Extract the [X, Y] coordinate from the center of the cell holding the provided text.  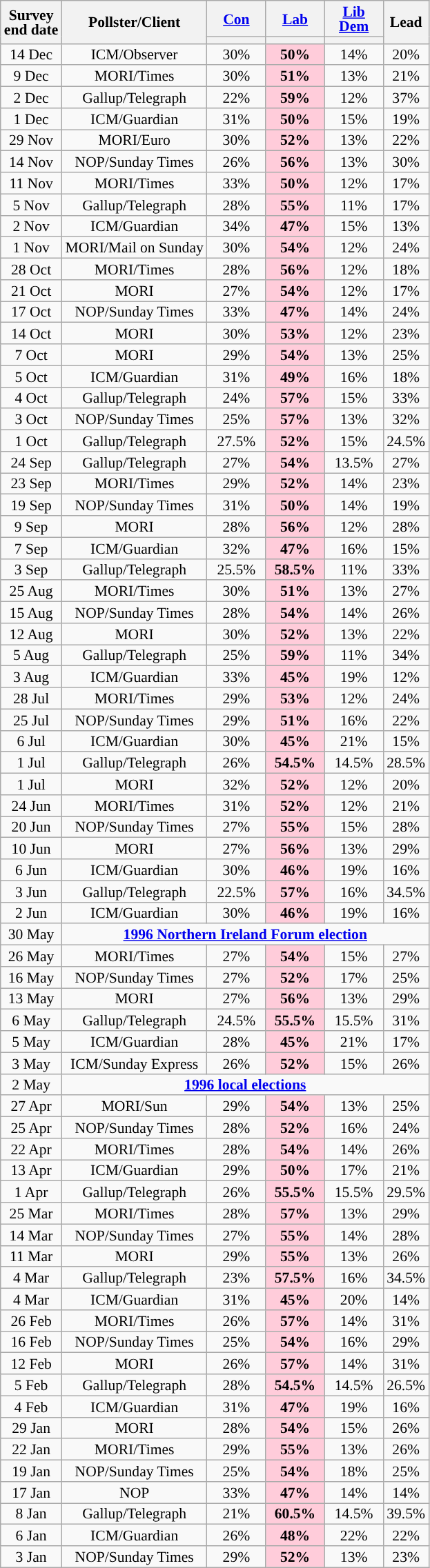
Lab [295, 19]
14 Mar [32, 1234]
13.5% [353, 462]
5 Feb [32, 1385]
23 Sep [32, 484]
14 Nov [32, 161]
6 Jul [32, 741]
29 Nov [32, 141]
11 Nov [32, 183]
29 Jan [32, 1427]
21 Oct [32, 291]
3 Sep [32, 570]
49% [295, 376]
7 Oct [32, 354]
6 May [32, 1021]
2 Jun [32, 913]
9 Dec [32, 76]
17 Oct [32, 312]
37% [406, 98]
11 Mar [32, 1256]
4 Feb [32, 1407]
24 Jun [32, 805]
28.5% [406, 763]
20 Jun [32, 827]
2 Dec [32, 98]
57.5% [295, 1278]
1996 local elections [245, 1084]
6 Jan [32, 1535]
9 Sep [32, 527]
1 Oct [32, 441]
13 May [32, 998]
14 Dec [32, 54]
16 Feb [32, 1342]
29.5% [406, 1192]
24 Sep [32, 462]
ICM/Sunday Express [134, 1063]
Surveyend date [32, 22]
NOP [134, 1492]
Pollster/Client [134, 22]
MORI/Mail on Sunday [134, 248]
2 May [32, 1084]
25.5% [236, 570]
39.5% [406, 1514]
8 Jan [32, 1514]
5 May [32, 1041]
15 Aug [32, 612]
48% [295, 1535]
5 Aug [32, 655]
30 May [32, 935]
5 Oct [32, 376]
27.5% [236, 441]
12 Feb [32, 1364]
14 Oct [32, 334]
3 Oct [32, 419]
19 Sep [32, 505]
5 Nov [32, 204]
26 Feb [32, 1321]
MORI/Sun [134, 1106]
4 Oct [32, 397]
3 May [32, 1063]
26 May [32, 956]
1 Nov [32, 248]
MORI/Euro [134, 141]
3 Jan [32, 1557]
19 Jan [32, 1471]
25 Aug [32, 592]
13 Apr [32, 1171]
16 May [32, 978]
60.5% [295, 1514]
Lead [406, 22]
1 Dec [32, 119]
1996 Northern Ireland Forum election [245, 935]
12 Aug [32, 634]
27 Apr [32, 1106]
Con [236, 19]
25 Jul [32, 720]
ICM/Observer [134, 54]
1 Apr [32, 1192]
Lib Dem [353, 19]
26.5% [406, 1385]
10 Jun [32, 848]
3 Aug [32, 677]
2 Nov [32, 226]
28 Jul [32, 698]
22.5% [236, 891]
25 Apr [32, 1128]
17 Jan [32, 1492]
28 Oct [32, 269]
22 Jan [32, 1449]
25 Mar [32, 1214]
7 Sep [32, 547]
22 Apr [32, 1149]
3 Jun [32, 891]
6 Jun [32, 870]
58.5% [295, 570]
